Return [x, y] of the center of cell containing provided text 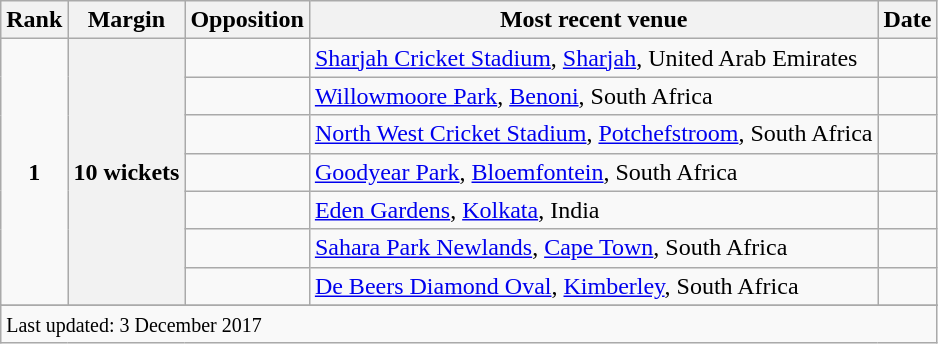
Eden Gardens, Kolkata, India [594, 210]
Margin [126, 20]
De Beers Diamond Oval, Kimberley, South Africa [594, 286]
Sahara Park Newlands, Cape Town, South Africa [594, 248]
Rank [34, 20]
Sharjah Cricket Stadium, Sharjah, United Arab Emirates [594, 58]
Most recent venue [594, 20]
1 [34, 172]
Last updated: 3 December 2017 [469, 324]
10 wickets [126, 172]
Date [908, 20]
Willowmoore Park, Benoni, South Africa [594, 96]
Goodyear Park, Bloemfontein, South Africa [594, 172]
Opposition [247, 20]
North West Cricket Stadium, Potchefstroom, South Africa [594, 134]
